Identify which cell holds the provided text, then report its (x, y) central coordinate. 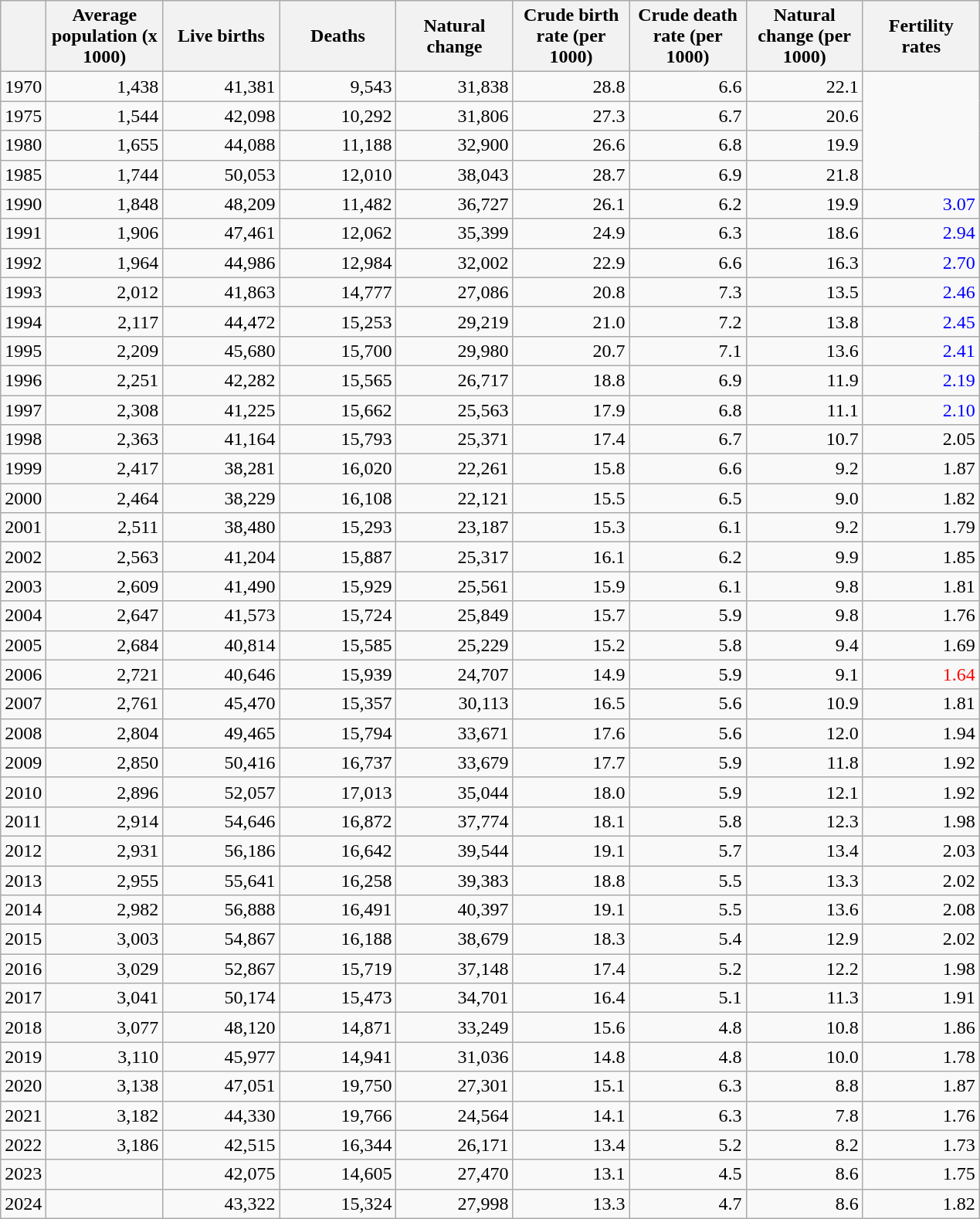
15.1 (571, 1086)
2,896 (105, 792)
2024 (23, 1204)
20.8 (571, 292)
4.7 (687, 1204)
41,204 (221, 557)
11.8 (805, 762)
18.0 (571, 792)
9.4 (805, 645)
52,867 (221, 969)
28.7 (571, 175)
41,863 (221, 292)
43,322 (221, 1204)
12,062 (338, 233)
1,655 (105, 145)
26,717 (454, 380)
1991 (23, 233)
Deaths (338, 36)
10.8 (805, 1027)
15.3 (571, 528)
48,120 (221, 1027)
40,397 (454, 910)
15,793 (338, 440)
16.1 (571, 557)
25,561 (454, 586)
12,984 (338, 263)
14,605 (338, 1174)
18.6 (805, 233)
2011 (23, 821)
47,051 (221, 1086)
12.9 (805, 939)
31,806 (454, 116)
1992 (23, 263)
10.9 (805, 704)
Average population (x 1000) (105, 36)
7.3 (687, 292)
37,774 (454, 821)
2,914 (105, 821)
1.94 (921, 733)
5.1 (687, 998)
45,977 (221, 1057)
1993 (23, 292)
2022 (23, 1145)
16,108 (338, 498)
2016 (23, 969)
2012 (23, 851)
3,077 (105, 1027)
10,292 (338, 116)
15,939 (338, 674)
2003 (23, 586)
26,171 (454, 1145)
2008 (23, 733)
1.91 (921, 998)
29,219 (454, 321)
2.08 (921, 910)
21.8 (805, 175)
1994 (23, 321)
1,744 (105, 175)
1.78 (921, 1057)
19,750 (338, 1086)
12.0 (805, 733)
Live births (221, 36)
38,229 (221, 498)
2.46 (921, 292)
56,186 (221, 851)
1985 (23, 175)
15,887 (338, 557)
Fertility rates (921, 36)
44,330 (221, 1115)
10.0 (805, 1057)
2020 (23, 1086)
15,662 (338, 410)
11.3 (805, 998)
26.6 (571, 145)
23,187 (454, 528)
25,849 (454, 616)
2005 (23, 645)
2,012 (105, 292)
1970 (23, 87)
2007 (23, 704)
56,888 (221, 910)
2.41 (921, 351)
29,980 (454, 351)
1995 (23, 351)
15.6 (571, 1027)
55,641 (221, 880)
27,998 (454, 1204)
1998 (23, 440)
25,371 (454, 440)
1.85 (921, 557)
13.5 (805, 292)
11.1 (805, 410)
28.8 (571, 87)
35,399 (454, 233)
17.6 (571, 733)
16,258 (338, 880)
2.94 (921, 233)
15,324 (338, 1204)
17.7 (571, 762)
9.0 (805, 498)
32,002 (454, 263)
1,906 (105, 233)
1,964 (105, 263)
15,293 (338, 528)
20.6 (805, 116)
2,761 (105, 704)
2014 (23, 910)
8.2 (805, 1145)
1.69 (921, 645)
2001 (23, 528)
16,491 (338, 910)
36,727 (454, 204)
22.9 (571, 263)
12.2 (805, 969)
2018 (23, 1027)
2,563 (105, 557)
47,461 (221, 233)
2017 (23, 998)
7.2 (687, 321)
2,511 (105, 528)
11,482 (338, 204)
15.7 (571, 616)
2023 (23, 1174)
12.3 (805, 821)
42,515 (221, 1145)
9.9 (805, 557)
16.3 (805, 263)
16.5 (571, 704)
22,121 (454, 498)
2,209 (105, 351)
54,646 (221, 821)
15.8 (571, 469)
1.79 (921, 528)
44,986 (221, 263)
2010 (23, 792)
50,416 (221, 762)
50,053 (221, 175)
1,438 (105, 87)
25,563 (454, 410)
15,700 (338, 351)
14.8 (571, 1057)
33,671 (454, 733)
33,679 (454, 762)
27,086 (454, 292)
16,344 (338, 1145)
24,564 (454, 1115)
18.3 (571, 939)
2,955 (105, 880)
Natural change (454, 36)
3,138 (105, 1086)
7.1 (687, 351)
44,472 (221, 321)
15.5 (571, 498)
1.86 (921, 1027)
Crude birth rate (per 1000) (571, 36)
15,357 (338, 704)
50,174 (221, 998)
45,470 (221, 704)
14,777 (338, 292)
13.1 (571, 1174)
18.1 (571, 821)
2013 (23, 880)
3,182 (105, 1115)
2,417 (105, 469)
2.10 (921, 410)
16,188 (338, 939)
9,543 (338, 87)
19,766 (338, 1115)
1.73 (921, 1145)
2,363 (105, 440)
1.64 (921, 674)
9.1 (805, 674)
2,464 (105, 498)
1997 (23, 410)
31,036 (454, 1057)
3,186 (105, 1145)
2002 (23, 557)
33,249 (454, 1027)
41,381 (221, 87)
Natural change (per 1000) (805, 36)
16,020 (338, 469)
25,317 (454, 557)
16,872 (338, 821)
12,010 (338, 175)
3,003 (105, 939)
26.1 (571, 204)
27.3 (571, 116)
31,838 (454, 87)
2.03 (921, 851)
4.5 (687, 1174)
2,721 (105, 674)
40,814 (221, 645)
1990 (23, 204)
38,281 (221, 469)
42,282 (221, 380)
21.0 (571, 321)
15,724 (338, 616)
24.9 (571, 233)
1,544 (105, 116)
1980 (23, 145)
49,465 (221, 733)
22,261 (454, 469)
2.05 (921, 440)
2,804 (105, 733)
3.07 (921, 204)
10.7 (805, 440)
2004 (23, 616)
3,110 (105, 1057)
1.75 (921, 1174)
37,148 (454, 969)
16,737 (338, 762)
2021 (23, 1115)
38,480 (221, 528)
7.8 (805, 1115)
2006 (23, 674)
41,164 (221, 440)
35,044 (454, 792)
6.5 (687, 498)
39,544 (454, 851)
11,188 (338, 145)
1,848 (105, 204)
42,098 (221, 116)
52,057 (221, 792)
38,043 (454, 175)
5.4 (687, 939)
2.70 (921, 263)
15,929 (338, 586)
3,041 (105, 998)
1996 (23, 380)
2,931 (105, 851)
15.2 (571, 645)
15,794 (338, 733)
14.9 (571, 674)
2,850 (105, 762)
14,941 (338, 1057)
20.7 (571, 351)
5.7 (687, 851)
2,251 (105, 380)
42,075 (221, 1174)
2015 (23, 939)
40,646 (221, 674)
22.1 (805, 87)
41,573 (221, 616)
39,383 (454, 880)
34,701 (454, 998)
2,308 (105, 410)
27,470 (454, 1174)
16,642 (338, 851)
48,209 (221, 204)
32,900 (454, 145)
17.9 (571, 410)
13.8 (805, 321)
1999 (23, 469)
14,871 (338, 1027)
41,225 (221, 410)
24,707 (454, 674)
2000 (23, 498)
2,647 (105, 616)
8.8 (805, 1086)
15,253 (338, 321)
2,982 (105, 910)
2.45 (921, 321)
16.4 (571, 998)
15,565 (338, 380)
15,473 (338, 998)
Crude death rate (per 1000) (687, 36)
3,029 (105, 969)
30,113 (454, 704)
1975 (23, 116)
14.1 (571, 1115)
38,679 (454, 939)
15,585 (338, 645)
15,719 (338, 969)
17,013 (338, 792)
2,117 (105, 321)
27,301 (454, 1086)
11.9 (805, 380)
12.1 (805, 792)
2009 (23, 762)
2.19 (921, 380)
2,684 (105, 645)
2,609 (105, 586)
41,490 (221, 586)
2019 (23, 1057)
44,088 (221, 145)
45,680 (221, 351)
25,229 (454, 645)
15.9 (571, 586)
54,867 (221, 939)
